For the text-containing cell, return its midpoint in (x, y) coordinate format. 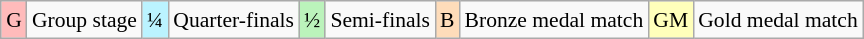
Quarter-finals (234, 20)
Bronze medal match (554, 20)
GM (670, 20)
G (14, 20)
B (448, 20)
Semi-finals (380, 20)
Gold medal match (778, 20)
½ (312, 20)
Group stage (84, 20)
¼ (155, 20)
